Find where the given text appears and provide that cell's center as (x, y) coordinate. 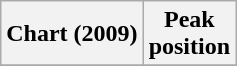
Chart (2009) (72, 34)
Peakposition (189, 34)
